Return [x, y] of the center of cell containing provided text 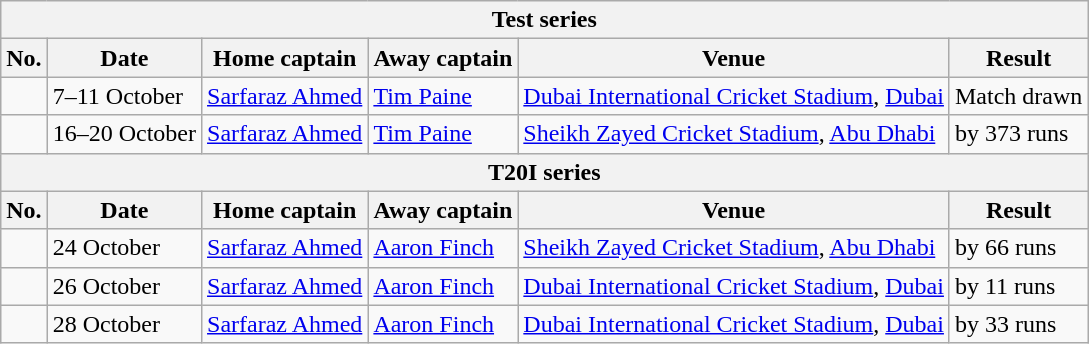
26 October [124, 286]
Match drawn [1018, 96]
T20I series [544, 172]
16–20 October [124, 134]
7–11 October [124, 96]
by 66 runs [1018, 248]
28 October [124, 324]
24 October [124, 248]
Test series [544, 20]
by 33 runs [1018, 324]
by 373 runs [1018, 134]
by 11 runs [1018, 286]
